Locate the cell with the specified text and output its (X, Y) center coordinate. 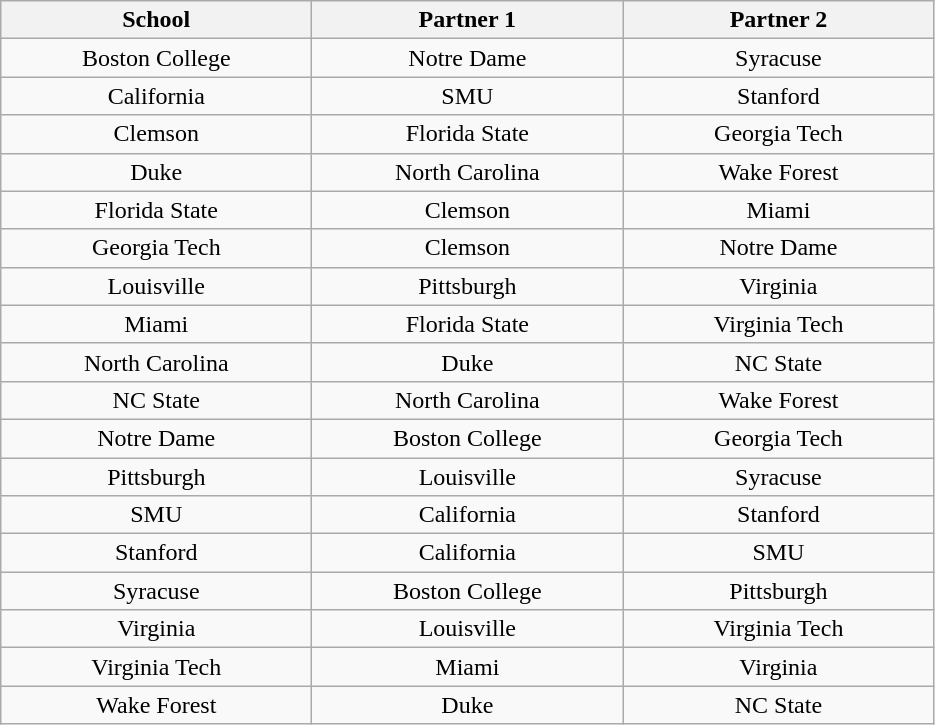
Partner 2 (778, 20)
School (156, 20)
Partner 1 (468, 20)
